Detect which cell encompasses the target text, then output its (x, y) center coordinate. 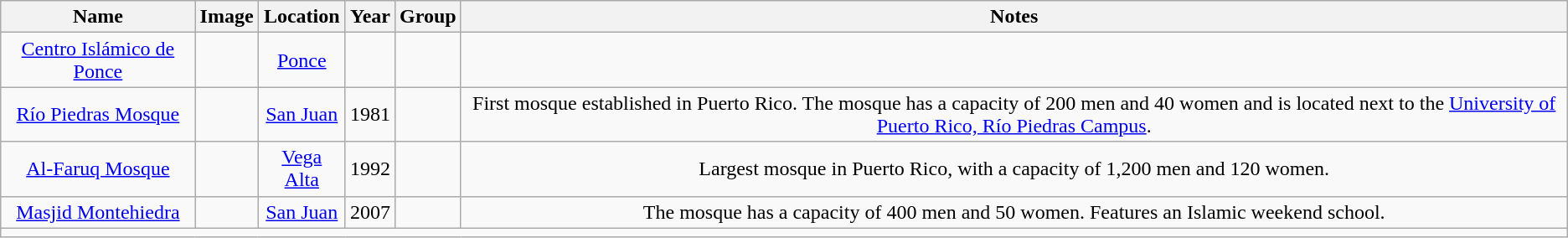
Image (226, 17)
Vega Alta (302, 169)
Río Piedras Mosque (98, 114)
1981 (370, 114)
Group (429, 17)
2007 (370, 212)
Largest mosque in Puerto Rico, with a capacity of 1,200 men and 120 women. (1014, 169)
Al-Faruq Mosque (98, 169)
Ponce (302, 60)
1992 (370, 169)
Notes (1014, 17)
Name (98, 17)
The mosque has a capacity of 400 men and 50 women. Features an Islamic weekend school. (1014, 212)
Masjid Montehiedra (98, 212)
Year (370, 17)
Location (302, 17)
Centro Islámico de Ponce (98, 60)
